Extract the [x, y] coordinate from the center of the cell holding the provided text.  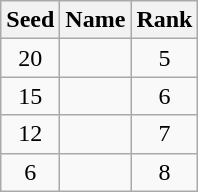
8 [164, 172]
12 [30, 134]
7 [164, 134]
15 [30, 96]
20 [30, 58]
Seed [30, 20]
Name [96, 20]
Rank [164, 20]
5 [164, 58]
